Extract the (X, Y) coordinate from the center of the cell holding the provided text.  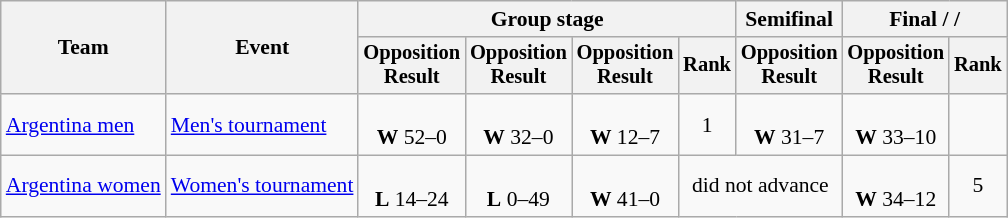
Group stage (546, 19)
Event (262, 48)
1 (707, 124)
Semifinal (790, 19)
W 32–0 (518, 124)
Team (84, 48)
Argentina women (84, 186)
W 52–0 (412, 124)
L 0–49 (518, 186)
did not advance (760, 186)
L 14–24 (412, 186)
Final / / (924, 19)
Women's tournament (262, 186)
Men's tournament (262, 124)
W 31–7 (790, 124)
Argentina men (84, 124)
W 34–12 (896, 186)
W 33–10 (896, 124)
W 12–7 (626, 124)
5 (978, 186)
W 41–0 (626, 186)
